Detect which cell encompasses the target text, then output its [X, Y] center coordinate. 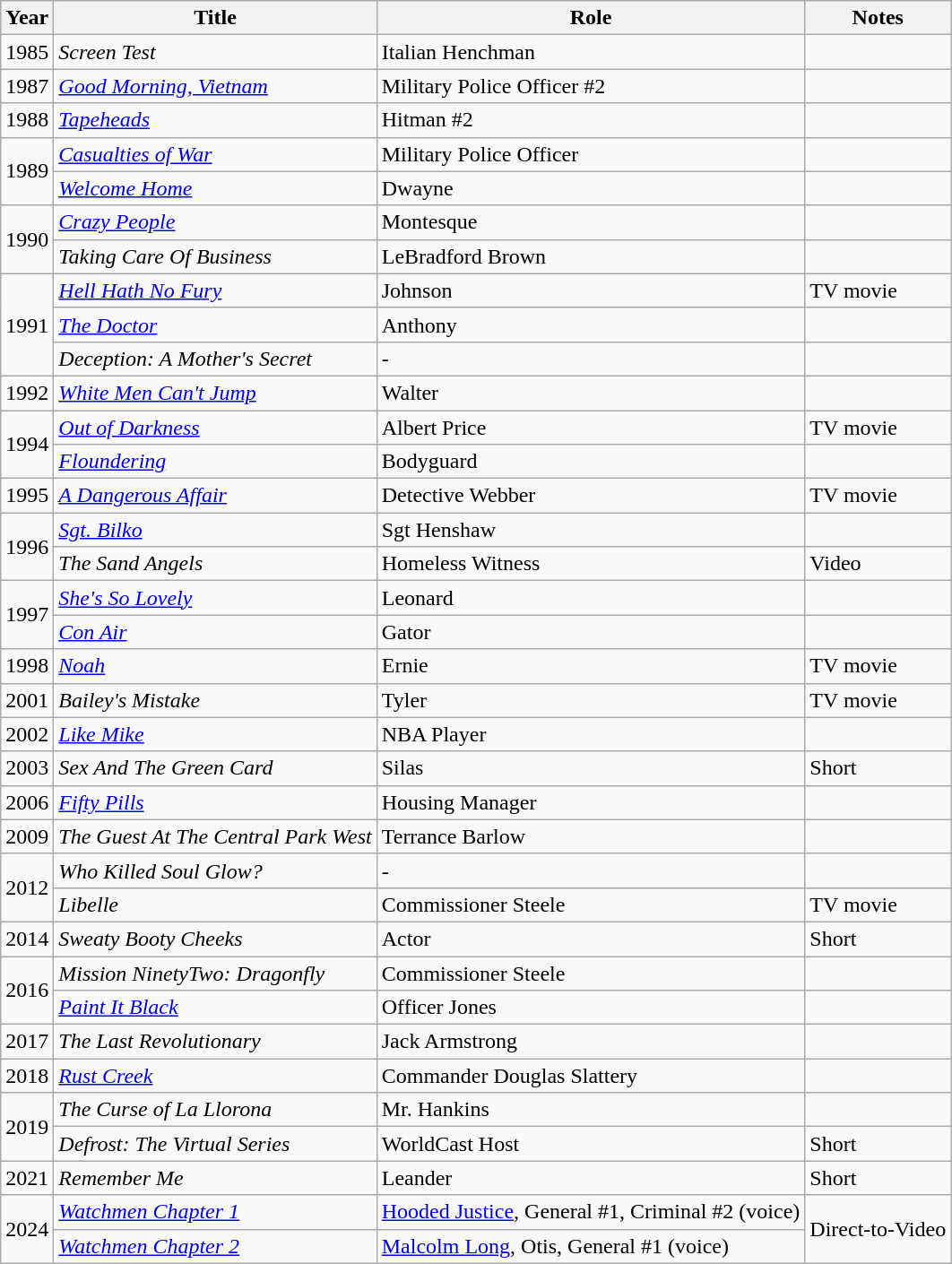
Screen Test [215, 52]
Mission NinetyTwo: Dragonfly [215, 973]
Johnson [591, 290]
Out of Darkness [215, 428]
2003 [27, 768]
Taking Care Of Business [215, 256]
1996 [27, 547]
2014 [27, 939]
2021 [27, 1178]
Bailey's Mistake [215, 700]
Housing Manager [591, 802]
Sgt Henshaw [591, 530]
Military Police Officer #2 [591, 86]
Actor [591, 939]
Tyler [591, 700]
Gator [591, 632]
1988 [27, 120]
2018 [27, 1076]
WorldCast Host [591, 1144]
2002 [27, 734]
Role [591, 18]
2017 [27, 1042]
Rust Creek [215, 1076]
1994 [27, 445]
LeBradford Brown [591, 256]
Detective Webber [591, 496]
The Doctor [215, 325]
Title [215, 18]
Military Police Officer [591, 154]
Sweaty Booty Cheeks [215, 939]
Libelle [215, 905]
Tapeheads [215, 120]
Officer Jones [591, 1008]
The Sand Angels [215, 564]
Ernie [591, 666]
2009 [27, 836]
1987 [27, 86]
2012 [27, 887]
Bodyguard [591, 462]
Montesque [591, 222]
Sgt. Bilko [215, 530]
White Men Can't Jump [215, 393]
Direct-to-Video [878, 1229]
Noah [215, 666]
Dwayne [591, 188]
2016 [27, 990]
Notes [878, 18]
1997 [27, 615]
The Last Revolutionary [215, 1042]
Watchmen Chapter 2 [215, 1246]
Who Killed Soul Glow? [215, 870]
Watchmen Chapter 1 [215, 1212]
Sex And The Green Card [215, 768]
2006 [27, 802]
1991 [27, 325]
Paint It Black [215, 1008]
1998 [27, 666]
1992 [27, 393]
Leander [591, 1178]
2001 [27, 700]
Anthony [591, 325]
2019 [27, 1127]
Terrance Barlow [591, 836]
Video [878, 564]
Remember Me [215, 1178]
2024 [27, 1229]
Floundering [215, 462]
Hitman #2 [591, 120]
Silas [591, 768]
1989 [27, 171]
Walter [591, 393]
Year [27, 18]
Crazy People [215, 222]
Leonard [591, 598]
Welcome Home [215, 188]
1985 [27, 52]
The Guest At The Central Park West [215, 836]
A Dangerous Affair [215, 496]
Like Mike [215, 734]
Hell Hath No Fury [215, 290]
Mr. Hankins [591, 1110]
1990 [27, 239]
Good Morning, Vietnam [215, 86]
Malcolm Long, Otis, General #1 (voice) [591, 1246]
Con Air [215, 632]
Homeless Witness [591, 564]
Commander Douglas Slattery [591, 1076]
She's So Lovely [215, 598]
Deception: A Mother's Secret [215, 359]
Hooded Justice, General #1, Criminal #2 (voice) [591, 1212]
Albert Price [591, 428]
Italian Henchman [591, 52]
The Curse of La Llorona [215, 1110]
1995 [27, 496]
Fifty Pills [215, 802]
Casualties of War [215, 154]
Jack Armstrong [591, 1042]
Defrost: The Virtual Series [215, 1144]
NBA Player [591, 734]
